Scan for the cell matching the given text and deliver its [X, Y] coordinate at center. 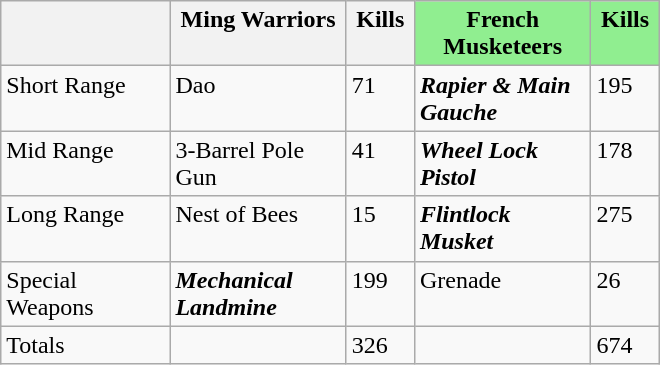
Dao [258, 98]
178 [625, 164]
275 [625, 228]
Long Range [86, 228]
Flintlock Musket [502, 228]
674 [625, 345]
326 [380, 345]
Ming Warriors [258, 34]
Rapier & Main Gauche [502, 98]
71 [380, 98]
Short Range [86, 98]
3-Barrel Pole Gun [258, 164]
195 [625, 98]
Mechanical Landmine [258, 294]
Wheel Lock Pistol [502, 164]
199 [380, 294]
26 [625, 294]
Grenade [502, 294]
Special Weapons [86, 294]
French Musketeers [502, 34]
Totals [86, 345]
15 [380, 228]
Nest of Bees [258, 228]
Mid Range [86, 164]
41 [380, 164]
